For the text-containing cell, return its midpoint in [X, Y] coordinate format. 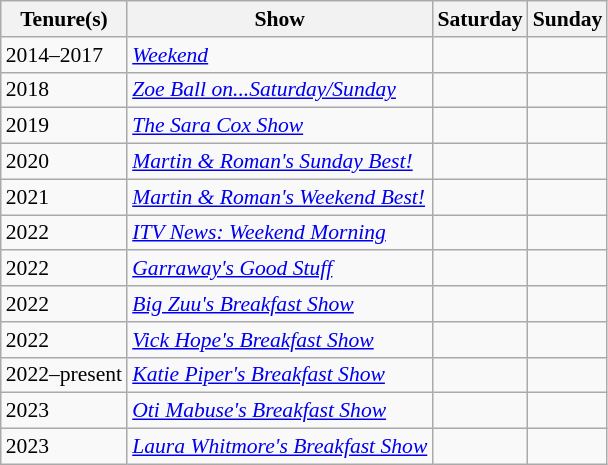
2018 [64, 90]
Oti Mabuse's Breakfast Show [280, 411]
Laura Whitmore's Breakfast Show [280, 447]
Weekend [280, 55]
Katie Piper's Breakfast Show [280, 375]
2019 [64, 126]
2022–present [64, 375]
Zoe Ball on...Saturday/Sunday [280, 90]
Saturday [480, 19]
Garraway's Good Stuff [280, 269]
ITV News: Weekend Morning [280, 233]
The Sara Cox Show [280, 126]
Sunday [568, 19]
Big Zuu's Breakfast Show [280, 304]
Martin & Roman's Sunday Best! [280, 162]
2021 [64, 197]
Vick Hope's Breakfast Show [280, 340]
Show [280, 19]
Martin & Roman's Weekend Best! [280, 197]
2014–2017 [64, 55]
Tenure(s) [64, 19]
2020 [64, 162]
